Scan for the cell matching the given text and deliver its (x, y) coordinate at center. 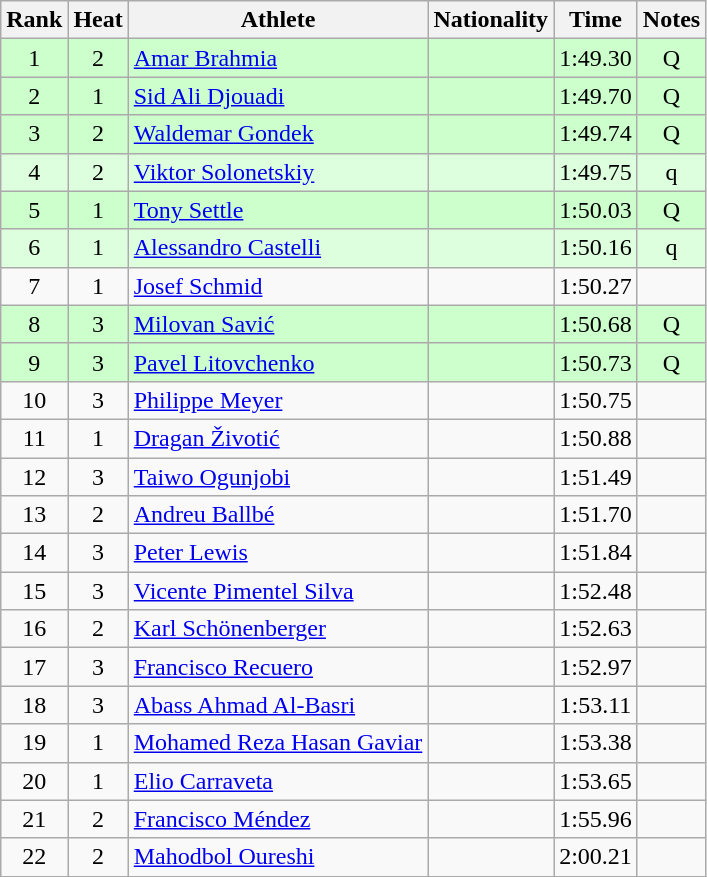
13 (34, 515)
19 (34, 743)
4 (34, 172)
2:00.21 (596, 857)
1:53.38 (596, 743)
Nationality (491, 20)
1:50.03 (596, 210)
1:49.74 (596, 134)
14 (34, 553)
Milovan Savić (278, 324)
10 (34, 400)
Notes (671, 20)
18 (34, 705)
21 (34, 819)
1:50.75 (596, 400)
Pavel Litovchenko (278, 362)
16 (34, 629)
Waldemar Gondek (278, 134)
Dragan Životić (278, 438)
Abass Ahmad Al-Basri (278, 705)
8 (34, 324)
1:49.75 (596, 172)
22 (34, 857)
7 (34, 286)
Heat (98, 20)
Peter Lewis (278, 553)
11 (34, 438)
5 (34, 210)
Philippe Meyer (278, 400)
Francisco Méndez (278, 819)
1:52.97 (596, 667)
Time (596, 20)
12 (34, 477)
Rank (34, 20)
1:53.11 (596, 705)
1:52.48 (596, 591)
15 (34, 591)
1:50.16 (596, 248)
1:50.73 (596, 362)
1:50.68 (596, 324)
Viktor Solonetskiy (278, 172)
9 (34, 362)
Amar Brahmia (278, 58)
Taiwo Ogunjobi (278, 477)
Mahodbol Oureshi (278, 857)
1:49.70 (596, 96)
Athlete (278, 20)
Tony Settle (278, 210)
Mohamed Reza Hasan Gaviar (278, 743)
Vicente Pimentel Silva (278, 591)
20 (34, 781)
1:55.96 (596, 819)
1:53.65 (596, 781)
Sid Ali Djouadi (278, 96)
Francisco Recuero (278, 667)
Alessandro Castelli (278, 248)
Josef Schmid (278, 286)
1:50.88 (596, 438)
1:51.84 (596, 553)
Andreu Ballbé (278, 515)
1:51.70 (596, 515)
1:49.30 (596, 58)
Karl Schönenberger (278, 629)
17 (34, 667)
1:50.27 (596, 286)
1:52.63 (596, 629)
Elio Carraveta (278, 781)
1:51.49 (596, 477)
6 (34, 248)
